For the text-containing cell, return its midpoint in [x, y] coordinate format. 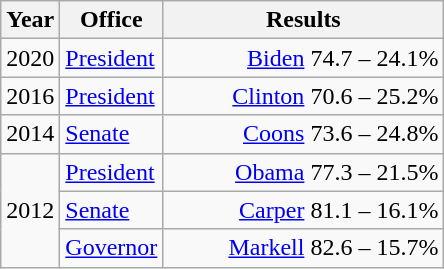
2016 [30, 96]
Obama 77.3 – 21.5% [304, 172]
2014 [30, 134]
Results [304, 20]
2012 [30, 210]
Governor [112, 248]
2020 [30, 58]
Clinton 70.6 – 25.2% [304, 96]
Office [112, 20]
Biden 74.7 – 24.1% [304, 58]
Carper 81.1 – 16.1% [304, 210]
Coons 73.6 – 24.8% [304, 134]
Year [30, 20]
Markell 82.6 – 15.7% [304, 248]
